Determine the [x, y] coordinate at the center of the cell enclosing the given text.  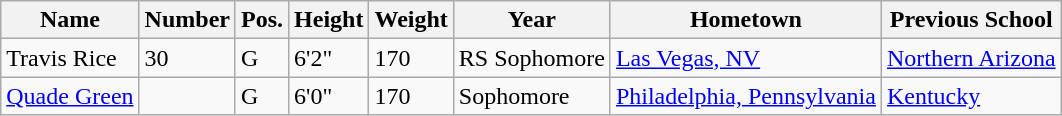
Previous School [971, 20]
Number [187, 20]
Year [532, 20]
Travis Rice [70, 58]
Northern Arizona [971, 58]
6'2" [329, 58]
Kentucky [971, 96]
Weight [411, 20]
Quade Green [70, 96]
RS Sophomore [532, 58]
30 [187, 58]
Pos. [262, 20]
Las Vegas, NV [746, 58]
Height [329, 20]
Philadelphia, Pennsylvania [746, 96]
Hometown [746, 20]
6'0" [329, 96]
Sophomore [532, 96]
Name [70, 20]
